Extract the (X, Y) coordinate from the center of the cell holding the provided text.  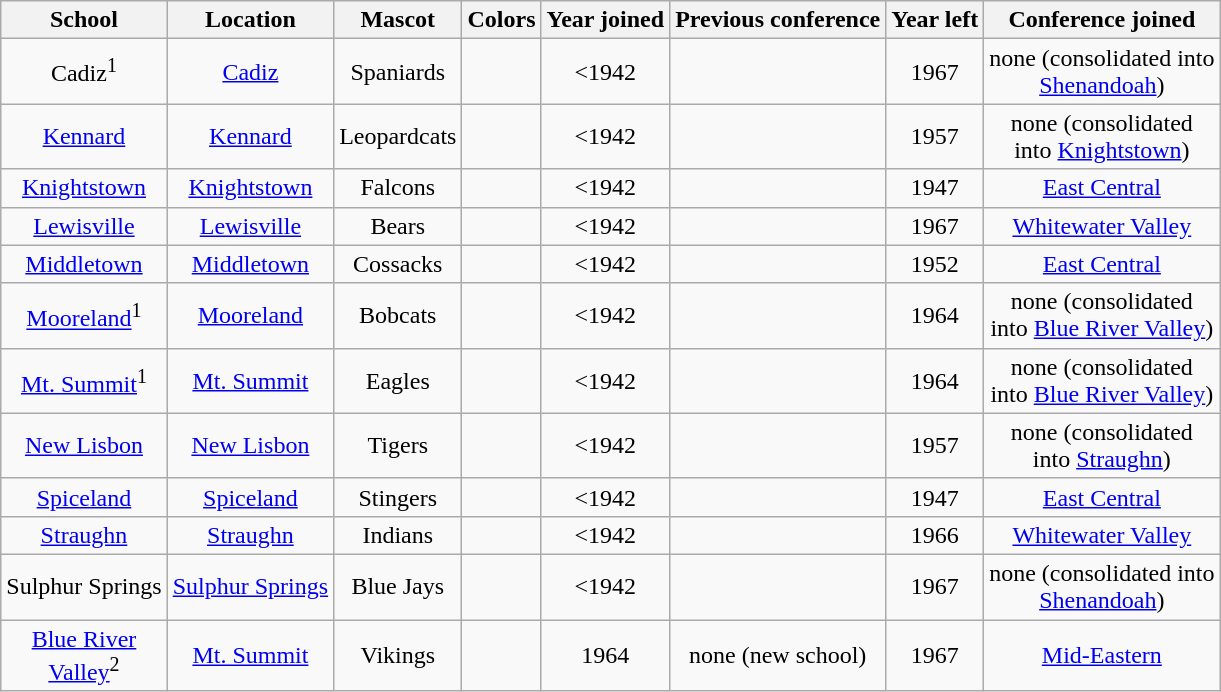
Year joined (606, 20)
Stingers (398, 497)
Conference joined (1102, 20)
Cadiz1 (84, 72)
Mt. Summit1 (84, 380)
Tigers (398, 446)
Blue Jays (398, 586)
none (consolidatedinto Knightstown) (1102, 136)
Eagles (398, 380)
School (84, 20)
Mooreland1 (84, 316)
1966 (935, 535)
Mooreland (250, 316)
Cossacks (398, 264)
Leopardcats (398, 136)
none (consolidatedinto Straughn) (1102, 446)
Year left (935, 20)
Previous conference (778, 20)
Indians (398, 535)
none (new school) (778, 656)
Bears (398, 226)
Falcons (398, 188)
1952 (935, 264)
Mascot (398, 20)
Bobcats (398, 316)
Mid-Eastern (1102, 656)
Spaniards (398, 72)
Vikings (398, 656)
Location (250, 20)
Colors (502, 20)
Blue River Valley2 (84, 656)
Cadiz (250, 72)
